Capture the cell that displays the provided text and extract its [x, y] central coordinate. 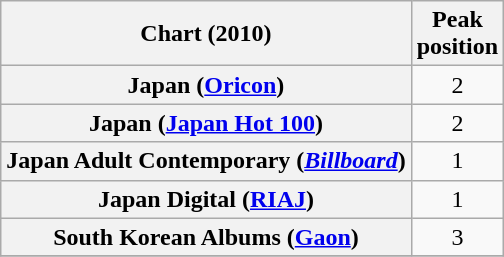
Japan Digital (RIAJ) [206, 199]
Japan Adult Contemporary (Billboard) [206, 161]
Chart (2010) [206, 34]
Japan (Japan Hot 100) [206, 123]
3 [457, 237]
South Korean Albums (Gaon) [206, 237]
Japan (Oricon) [206, 85]
Peakposition [457, 34]
